Output the [x, y] coordinate of the center of the cell containing the given text.  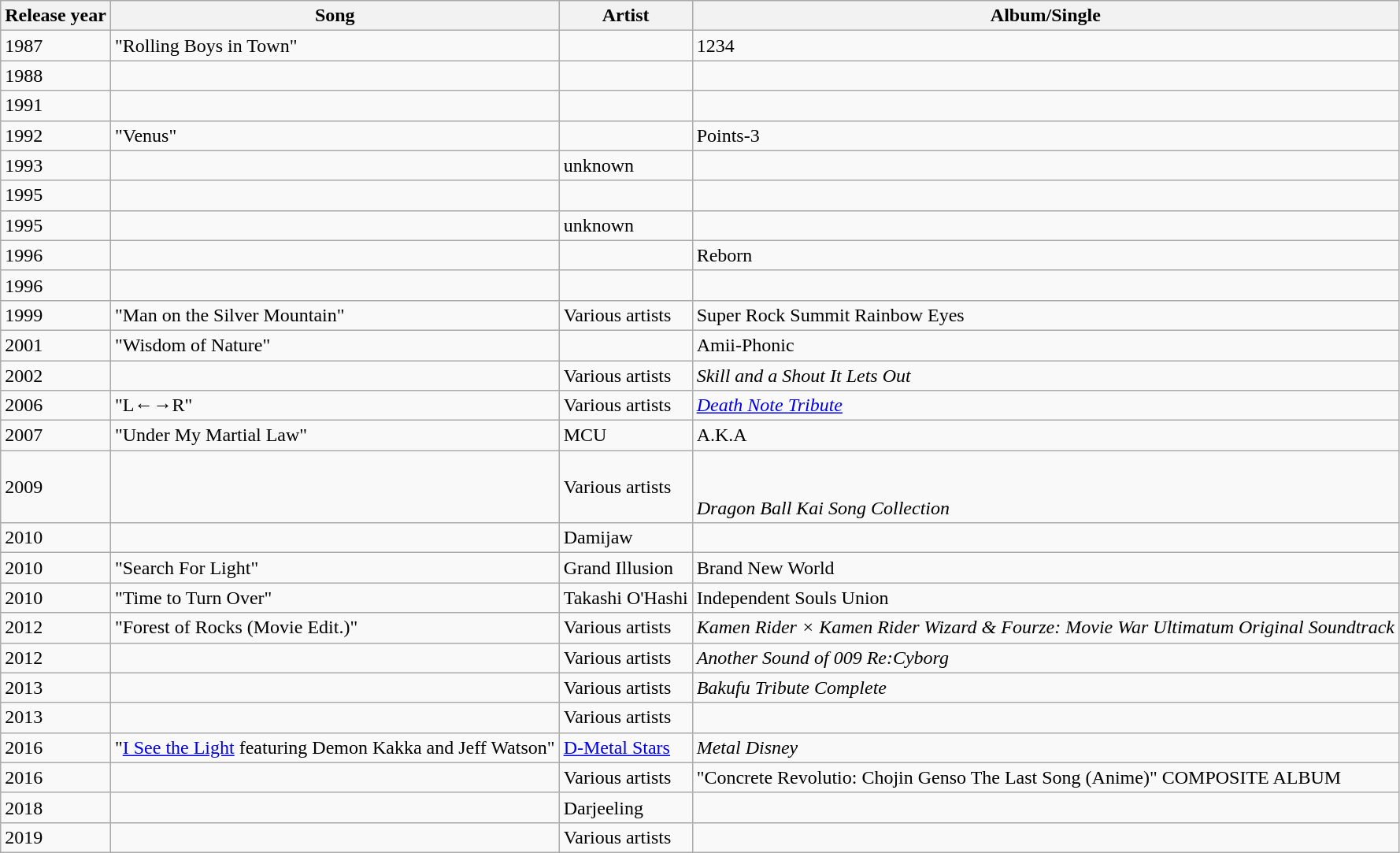
Independent Souls Union [1046, 598]
"Rolling Boys in Town" [335, 46]
"L←→R" [335, 406]
"I See the Light featuring Demon Kakka and Jeff Watson" [335, 747]
Dragon Ball Kai Song Collection [1046, 487]
1999 [56, 315]
1991 [56, 106]
Bakufu Tribute Complete [1046, 688]
Another Sound of 009 Re:Cyborg [1046, 658]
D-Metal Stars [625, 747]
Kamen Rider × Kamen Rider Wizard & Fourze: Movie War Ultimatum Original Soundtrack [1046, 628]
A.K.A [1046, 436]
"Wisdom of Nature" [335, 345]
Song [335, 16]
Release year [56, 16]
1993 [56, 165]
Points-3 [1046, 135]
2018 [56, 807]
Super Rock Summit Rainbow Eyes [1046, 315]
1988 [56, 76]
Artist [625, 16]
2019 [56, 837]
"Forest of Rocks (Movie Edit.)" [335, 628]
1987 [56, 46]
Brand New World [1046, 568]
Takashi O'Hashi [625, 598]
Grand Illusion [625, 568]
2007 [56, 436]
1992 [56, 135]
"Search For Light" [335, 568]
"Under My Martial Law" [335, 436]
"Concrete Revolutio: Chojin Genso The Last Song (Anime)" COMPOSITE ALBUM [1046, 777]
1234 [1046, 46]
Death Note Tribute [1046, 406]
Amii-Phonic [1046, 345]
"Man on the Silver Mountain" [335, 315]
"Venus" [335, 135]
Metal Disney [1046, 747]
Reborn [1046, 255]
Darjeeling [625, 807]
MCU [625, 436]
2002 [56, 376]
Skill and a Shout It Lets Out [1046, 376]
"Time to Turn Over" [335, 598]
Album/Single [1046, 16]
2001 [56, 345]
Damijaw [625, 538]
2009 [56, 487]
2006 [56, 406]
